Locate the cell with the specified text and output its (x, y) center coordinate. 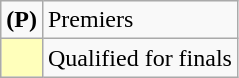
(P) (22, 20)
Qualified for finals (140, 58)
Premiers (140, 20)
